Locate the cell with the specified text and output its [x, y] center coordinate. 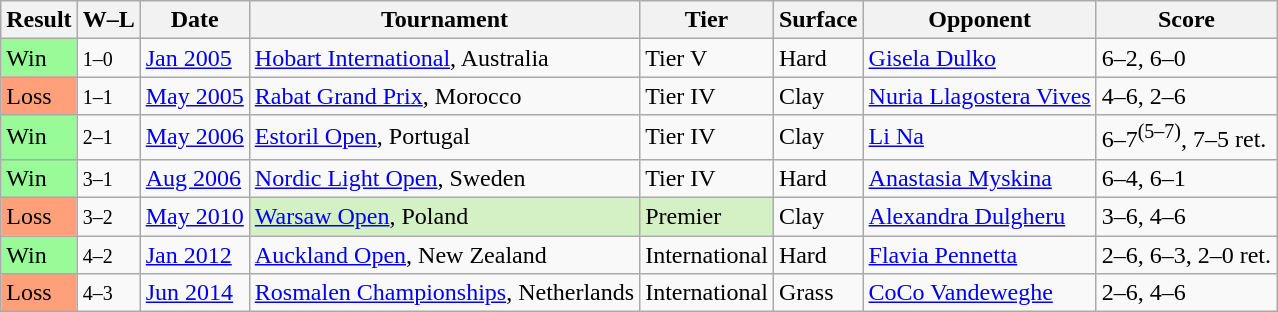
Premier [707, 217]
Jan 2005 [194, 58]
May 2006 [194, 138]
Rabat Grand Prix, Morocco [444, 96]
6–2, 6–0 [1186, 58]
Surface [818, 20]
1–0 [108, 58]
Grass [818, 293]
Nordic Light Open, Sweden [444, 178]
Jun 2014 [194, 293]
Result [39, 20]
Nuria Llagostera Vives [980, 96]
1–1 [108, 96]
2–1 [108, 138]
Gisela Dulko [980, 58]
Estoril Open, Portugal [444, 138]
Alexandra Dulgheru [980, 217]
Li Na [980, 138]
Opponent [980, 20]
4–2 [108, 255]
4–6, 2–6 [1186, 96]
Flavia Pennetta [980, 255]
6–4, 6–1 [1186, 178]
4–3 [108, 293]
3–1 [108, 178]
Tier [707, 20]
3–6, 4–6 [1186, 217]
Tournament [444, 20]
May 2010 [194, 217]
Tier V [707, 58]
2–6, 4–6 [1186, 293]
May 2005 [194, 96]
Anastasia Myskina [980, 178]
Auckland Open, New Zealand [444, 255]
Aug 2006 [194, 178]
CoCo Vandeweghe [980, 293]
Score [1186, 20]
6–7(5–7), 7–5 ret. [1186, 138]
Date [194, 20]
Hobart International, Australia [444, 58]
2–6, 6–3, 2–0 ret. [1186, 255]
Rosmalen Championships, Netherlands [444, 293]
W–L [108, 20]
3–2 [108, 217]
Warsaw Open, Poland [444, 217]
Jan 2012 [194, 255]
